Pinpoint the cell where the given text exists, returning its (X, Y) midpoint coordinate. 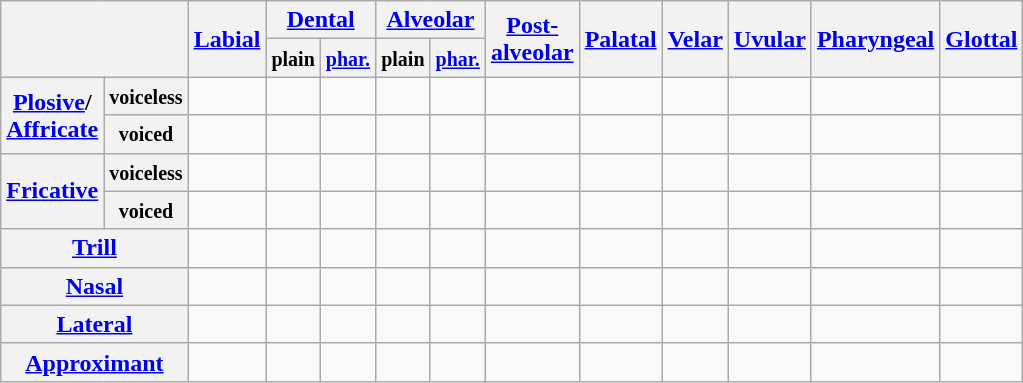
Uvular (770, 39)
Plosive/Affricate (52, 115)
Glottal (982, 39)
Fricative (52, 191)
Velar (695, 39)
Pharyngeal (875, 39)
Nasal (94, 286)
Post-alveolar (532, 39)
Palatal (620, 39)
Approximant (94, 362)
Alveolar (431, 20)
Lateral (94, 324)
Trill (94, 248)
Labial (227, 39)
Dental (321, 20)
